Scan for the cell matching the given text and deliver its (x, y) coordinate at center. 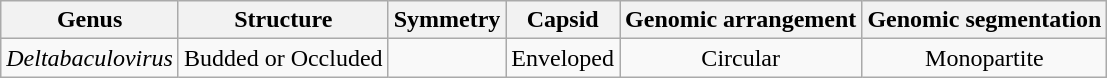
Symmetry (447, 20)
Genus (90, 20)
Structure (283, 20)
Genomic arrangement (741, 20)
Monopartite (984, 58)
Deltabaculovirus (90, 58)
Capsid (563, 20)
Budded or Occluded (283, 58)
Enveloped (563, 58)
Genomic segmentation (984, 20)
Circular (741, 58)
